Scan for the cell matching the given text and deliver its [X, Y] coordinate at center. 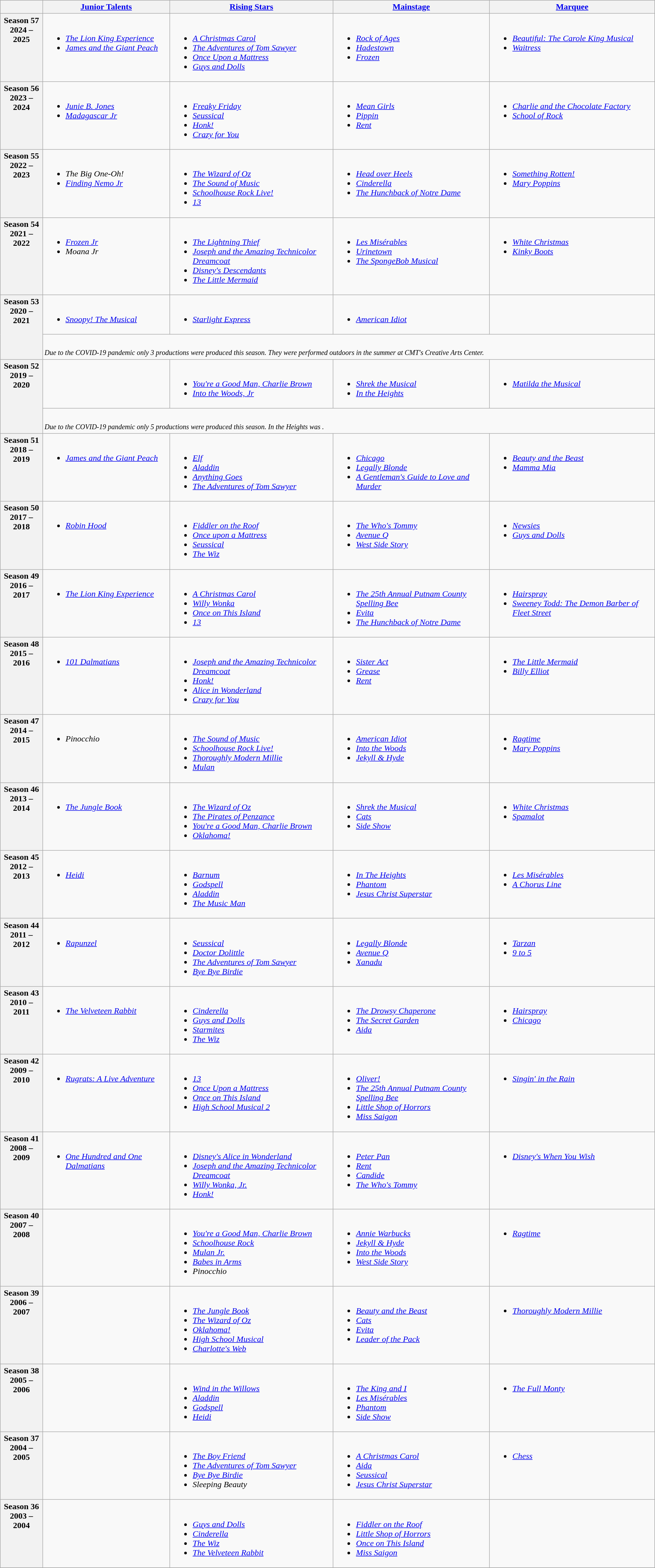
Fiddler on the RoofLittle Shop of HorrorsOnce on This IslandMiss Saigon [411, 1534]
You're a Good Man, Charlie BrownSchoolhouse RockMulan Jr.Babes in ArmsPinocchio [251, 1248]
Heidi [106, 884]
James and the Giant Peach [106, 467]
Season 442011 – 2012 [22, 952]
RagtimeMary Poppins [572, 748]
The Sound of MusicSchoolhouse Rock Live!Thoroughly Modern MillieMulan [251, 748]
Singin' in the Rain [572, 1093]
Fiddler on the RoofOnce upon a MattressSeussicalThe Wiz [251, 535]
Season 382005 – 2006 [22, 1398]
ElfAladdinAnything GoesThe Adventures of Tom Sawyer [251, 467]
American Idiot [411, 314]
Season 402007 – 2008 [22, 1248]
The Drowsy ChaperoneThe Secret GardenAida [411, 1020]
Season 472014 – 2015 [22, 748]
Snoopy! The Musical [106, 314]
ChicagoLegally BlondeA Gentleman's Guide to Love and Murder [411, 467]
Season 37 2004 – 2005 [22, 1466]
The Velveteen Rabbit [106, 1020]
Due to the COVID-19 pandemic only 5 productions were produced this season. In the Heights was . [349, 421]
You're a Good Man, Charlie BrownInto the Woods, Jr [251, 384]
Season 522019 – 2020 [22, 396]
The Jungle Book [106, 816]
Disney's Alice in WonderlandJoseph and the Amazing Technicolor DreamcoatWilly Wonka, Jr.Honk! [251, 1170]
Oliver!The 25th Annual Putnam County Spelling BeeLittle Shop of HorrorsMiss Saigon [411, 1093]
Frozen JrMoana Jr [106, 256]
Marquee [572, 7]
Matilda the Musical [572, 384]
CinderellaGuys and DollsStarmitesThe Wiz [251, 1020]
A Christmas CarolAidaSeussicalJesus Christ Superstar [411, 1466]
Legally BlondeAvenue QXanadu [411, 952]
Season 562023 – 2024 [22, 116]
Season 362003 – 2004 [22, 1534]
Beauty and the BeastCatsEvitaLeader of the Pack [411, 1325]
Season 452012 – 2013 [22, 884]
Season 542021 – 2022 [22, 256]
The Little MermaidBilly Elliot [572, 676]
Season 572024 – 2025 [22, 48]
13Once Upon a MattressOnce on This IslandHigh School Musical 2 [251, 1093]
Something Rotten!Mary Poppins [572, 183]
White ChristmasSpamalot [572, 816]
The King and ILes MisérablesPhantomSide Show [411, 1398]
Sister ActGreaseRent [411, 676]
In The HeightsPhantomJesus Christ Superstar [411, 884]
A Christmas CarolWilly WonkaOnce on This Island13 [251, 603]
Beautiful: The Carole King MusicalWaitress [572, 48]
Shrek the MusicalIn the Heights [411, 384]
BarnumGodspellAladdinThe Music Man [251, 884]
Wind in the WillowsAladdinGodspellHeidi [251, 1398]
Pinocchio [106, 748]
Les MisérablesA Chorus Line [572, 884]
Guys and DollsCinderellaThe WizThe Velveteen Rabbit [251, 1534]
Season 432010 – 2011 [22, 1020]
The Who's TommyAvenue QWest Side Story [411, 535]
The Lion King Experience [106, 603]
Season 492016 – 2017 [22, 603]
Starlight Express [251, 314]
A Christmas CarolThe Adventures of Tom SawyerOnce Upon a MattressGuys and Dolls [251, 48]
Rugrats: A Live Adventure [106, 1093]
Shrek the MusicalCatsSide Show [411, 816]
Rising Stars [251, 7]
Season 482015 – 2016 [22, 676]
Mean GirlsPippinRent [411, 116]
Tarzan9 to 5 [572, 952]
Season 512018 – 2019 [22, 467]
NewsiesGuys and Dolls [572, 535]
Joseph and the Amazing Technicolor DreamcoatHonk!Alice in WonderlandCrazy for You [251, 676]
The Big One-Oh!Finding Nemo Jr [106, 183]
Season 502017 – 2018 [22, 535]
The Wizard of OzThe Pirates of PenzanceYou're a Good Man, Charlie BrownOklahoma! [251, 816]
Due to the COVID-19 pandemic only 3 productions were produced this season. They were performed outdoors in the summer at CMT's Creative Arts Center. [349, 347]
Season 552022 – 2023 [22, 183]
American IdiotInto the WoodsJekyll & Hyde [411, 748]
Chess [572, 1466]
Beauty and the BeastMamma Mia [572, 467]
101 Dalmatians [106, 676]
The Lion King ExperienceJames and the Giant Peach [106, 48]
The Wizard of OzThe Sound of MusicSchoolhouse Rock Live!13 [251, 183]
The Boy FriendThe Adventures of Tom SawyerBye Bye BirdieSleeping Beauty [251, 1466]
Robin Hood [106, 535]
Charlie and the Chocolate FactorySchool of Rock [572, 116]
Peter PanRentCandideThe Who's Tommy [411, 1170]
White ChristmasKinky Boots [572, 256]
Season 412008 – 2009 [22, 1170]
Season 462013 – 2014 [22, 816]
Annie WarbucksJekyll & HydeInto the WoodsWest Side Story [411, 1248]
HairspraySweeney Todd: The Demon Barber of Fleet Street [572, 603]
Mainstage [411, 7]
Thoroughly Modern Millie [572, 1325]
Head over HeelsCinderellaThe Hunchback of Notre Dame [411, 183]
Season 422009 – 2010 [22, 1093]
Disney's When You Wish [572, 1170]
The 25th Annual Putnam County Spelling BeeEvitaThe Hunchback of Notre Dame [411, 603]
HairsprayChicago [572, 1020]
Junie B. JonesMadagascar Jr [106, 116]
The Jungle BookThe Wizard of OzOklahoma!High School MusicalCharlotte's Web [251, 1325]
Junior Talents [106, 7]
Rapunzel [106, 952]
Season 532020 – 2021 [22, 327]
The Full Monty [572, 1398]
Ragtime [572, 1248]
One Hundred and One Dalmatians [106, 1170]
The Lightning ThiefJoseph and the Amazing Technicolor DreamcoatDisney's DescendantsThe Little Mermaid [251, 256]
SeussicalDoctor DolittleThe Adventures of Tom SawyerBye Bye Birdie [251, 952]
Rock of AgesHadestownFrozen [411, 48]
Freaky FridaySeussicalHonk!Crazy for You [251, 116]
Season 392006 – 2007 [22, 1325]
Les MisérablesUrinetownThe SpongeBob Musical [411, 256]
